Find where the given text appears and provide that cell's center as (X, Y) coordinate. 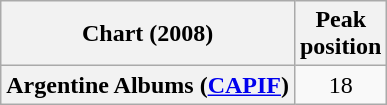
18 (340, 85)
Chart (2008) (148, 34)
Peak position (340, 34)
Argentine Albums (CAPIF) (148, 85)
